Return [x, y] of the center of cell containing provided text 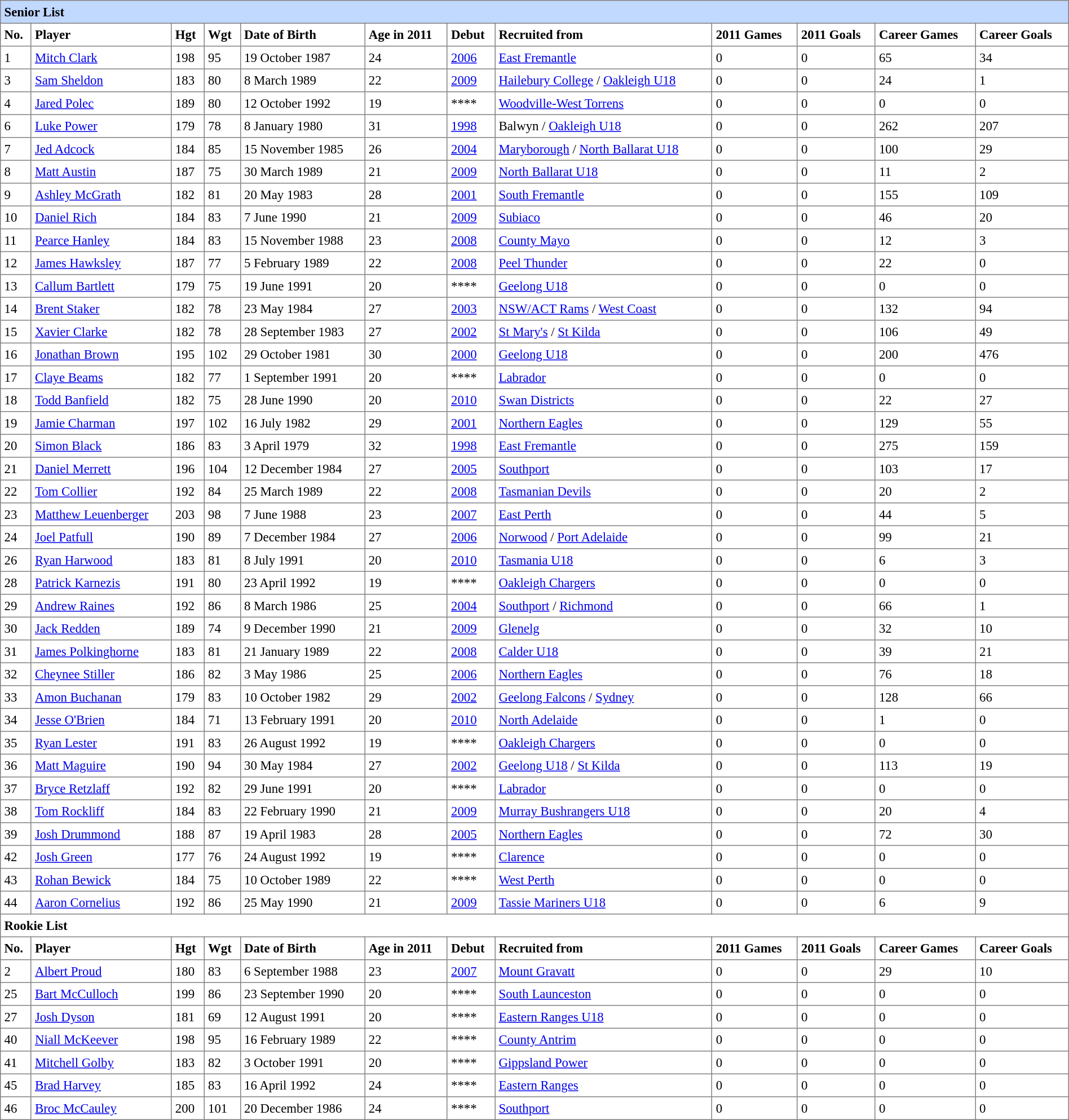
Ryan Lester [101, 743]
Jared Polec [101, 103]
85 [222, 149]
196 [188, 469]
15 November 1988 [302, 240]
23 April 1992 [302, 583]
Brent Staker [101, 308]
St Mary's / St Kilda [603, 332]
20 December 1986 [302, 1108]
36 [16, 765]
Josh Dyson [101, 1017]
Xavier Clarke [101, 332]
Joel Patfull [101, 537]
106 [925, 332]
Tom Collier [101, 491]
Simon Black [101, 446]
129 [925, 423]
County Mayo [603, 240]
177 [188, 857]
Brad Harvey [101, 1085]
22 February 1990 [302, 811]
132 [925, 308]
Matthew Leuenberger [101, 514]
101 [222, 1108]
109 [1022, 195]
Subiaco [603, 217]
Jesse O'Brien [101, 720]
South Fremantle [603, 195]
3 April 1979 [302, 446]
26 August 1992 [302, 743]
Callum Bartlett [101, 286]
8 [16, 171]
23 September 1990 [302, 994]
19 October 1987 [302, 58]
Tom Rockliff [101, 811]
104 [222, 469]
89 [222, 537]
49 [1022, 332]
Ashley McGrath [101, 195]
8 July 1991 [302, 560]
28 September 1983 [302, 332]
16 [16, 354]
13 [16, 286]
19 April 1983 [302, 834]
28 June 1990 [302, 400]
Rohan Bewick [101, 880]
14 [16, 308]
159 [1022, 446]
13 February 1991 [302, 720]
19 June 1991 [302, 286]
Albert Proud [101, 971]
Daniel Rich [101, 217]
35 [16, 743]
Eastern Ranges U18 [603, 1017]
25 March 1989 [302, 491]
West Perth [603, 880]
Swan Districts [603, 400]
Jonathan Brown [101, 354]
James Polkinghorne [101, 651]
East Perth [603, 514]
7 December 1984 [302, 537]
87 [222, 834]
275 [925, 446]
8 March 1986 [302, 606]
Mitchell Golby [101, 1062]
37 [16, 788]
Rookie List [534, 925]
71 [222, 720]
98 [222, 514]
Mitch Clark [101, 58]
Peel Thunder [603, 263]
Amon Buchanan [101, 697]
Tasmania U18 [603, 560]
Geelong Falcons / Sydney [603, 697]
100 [925, 149]
195 [188, 354]
199 [188, 994]
7 June 1990 [302, 217]
Aaron Cornelius [101, 902]
8 January 1980 [302, 126]
1 September 1991 [302, 377]
23 May 1984 [302, 308]
43 [16, 880]
Jack Redden [101, 628]
Claye Beams [101, 377]
113 [925, 765]
25 May 1990 [302, 902]
Murray Bushrangers U18 [603, 811]
12 December 1984 [302, 469]
Gippsland Power [603, 1062]
188 [188, 834]
North Adelaide [603, 720]
207 [1022, 126]
NSW/ACT Rams / West Coast [603, 308]
5 February 1989 [302, 263]
Sam Sheldon [101, 80]
Niall McKeever [101, 1039]
Broc McCauley [101, 1108]
2003 [471, 308]
Bart McCulloch [101, 994]
10 October 1989 [302, 880]
40 [16, 1039]
7 June 1988 [302, 514]
Andrew Raines [101, 606]
3 October 1991 [302, 1062]
69 [222, 1017]
Southport / Richmond [603, 606]
Tassie Mariners U18 [603, 902]
16 February 1989 [302, 1039]
Woodville-West Torrens [603, 103]
Maryborough / North Ballarat U18 [603, 149]
72 [925, 834]
Norwood / Port Adelaide [603, 537]
29 June 1991 [302, 788]
74 [222, 628]
15 [16, 332]
Bryce Retzlaff [101, 788]
55 [1022, 423]
16 April 1992 [302, 1085]
42 [16, 857]
Josh Drummond [101, 834]
103 [925, 469]
6 September 1988 [302, 971]
Todd Banfield [101, 400]
197 [188, 423]
Luke Power [101, 126]
Pearce Hanley [101, 240]
181 [188, 1017]
Daniel Merrett [101, 469]
15 November 1985 [302, 149]
8 March 1989 [302, 80]
9 December 1990 [302, 628]
5 [1022, 514]
12 August 1991 [302, 1017]
County Antrim [603, 1039]
Geelong U18 / St Kilda [603, 765]
99 [925, 537]
155 [925, 195]
Clarence [603, 857]
Matt Maguire [101, 765]
38 [16, 811]
84 [222, 491]
476 [1022, 354]
128 [925, 697]
Balwyn / Oakleigh U18 [603, 126]
South Launceston [603, 994]
3 May 1986 [302, 674]
203 [188, 514]
12 October 1992 [302, 103]
James Hawksley [101, 263]
180 [188, 971]
45 [16, 1085]
North Ballarat U18 [603, 171]
7 [16, 149]
Patrick Karnezis [101, 583]
16 July 1982 [302, 423]
Glenelg [603, 628]
Eastern Ranges [603, 1085]
Ryan Harwood [101, 560]
21 January 1989 [302, 651]
Hailebury College / Oakleigh U18 [603, 80]
2000 [471, 354]
Jamie Charman [101, 423]
29 October 1981 [302, 354]
Senior List [534, 12]
Tasmanian Devils [603, 491]
24 August 1992 [302, 857]
Josh Green [101, 857]
Cheynee Stiller [101, 674]
65 [925, 58]
262 [925, 126]
185 [188, 1085]
30 March 1989 [302, 171]
33 [16, 697]
Mount Gravatt [603, 971]
Calder U18 [603, 651]
30 May 1984 [302, 765]
20 May 1983 [302, 195]
10 October 1982 [302, 697]
Matt Austin [101, 171]
Jed Adcock [101, 149]
41 [16, 1062]
